Provide the [x, y] coordinate of the cell's center where the given text is located.  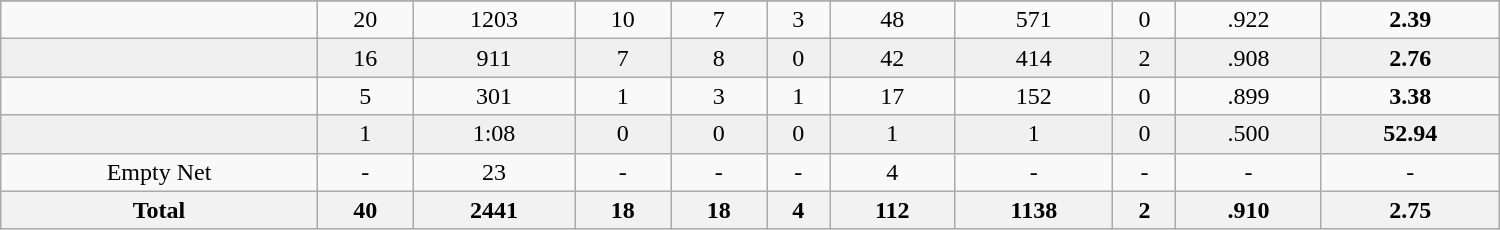
20 [365, 20]
1203 [494, 20]
3.38 [1410, 96]
2441 [494, 210]
Empty Net [160, 172]
5 [365, 96]
152 [1034, 96]
414 [1034, 58]
42 [892, 58]
1:08 [494, 134]
2.76 [1410, 58]
2.39 [1410, 20]
.910 [1248, 210]
571 [1034, 20]
112 [892, 210]
48 [892, 20]
16 [365, 58]
40 [365, 210]
23 [494, 172]
17 [892, 96]
.908 [1248, 58]
301 [494, 96]
2.75 [1410, 210]
.899 [1248, 96]
10 [623, 20]
1138 [1034, 210]
.500 [1248, 134]
911 [494, 58]
Total [160, 210]
.922 [1248, 20]
8 [719, 58]
52.94 [1410, 134]
